Scan for the cell matching the given text and deliver its (X, Y) coordinate at center. 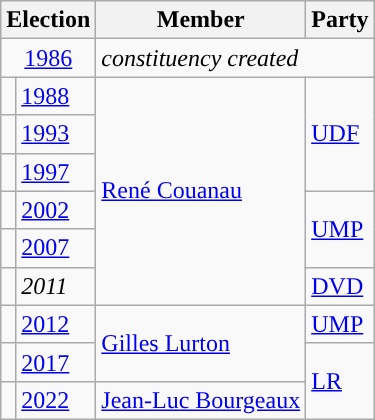
2022 (56, 400)
1986 (48, 58)
2017 (56, 362)
Party (340, 20)
2012 (56, 324)
1997 (56, 172)
constituency created (235, 58)
2011 (56, 286)
1988 (56, 96)
UDF (340, 134)
DVD (340, 286)
Jean-Luc Bourgeaux (201, 400)
2007 (56, 248)
2002 (56, 210)
1993 (56, 134)
Election (48, 20)
Member (201, 20)
LR (340, 381)
René Couanau (201, 191)
Gilles Lurton (201, 343)
